Detect which cell encompasses the target text, then output its [x, y] center coordinate. 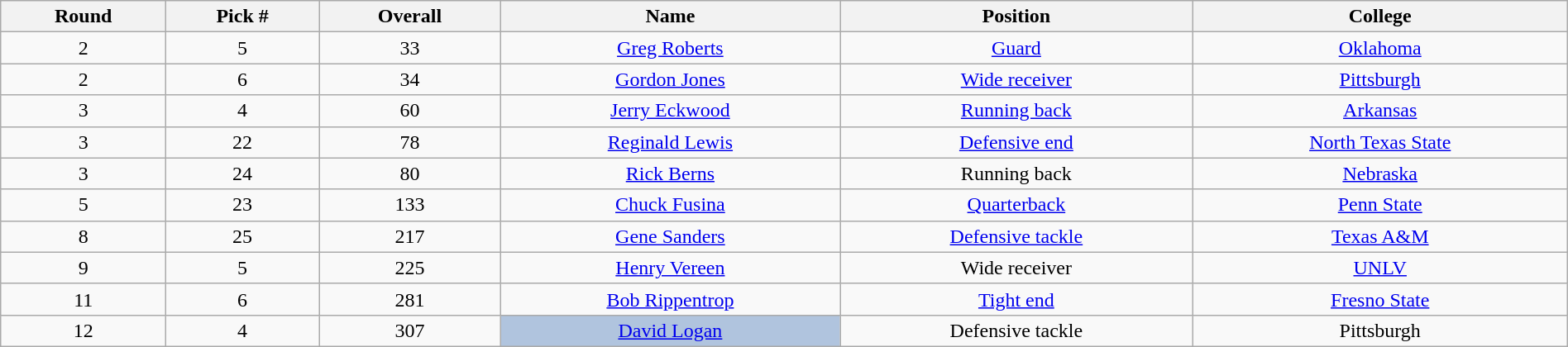
Chuck Fusina [670, 205]
78 [410, 142]
Nebraska [1379, 173]
33 [410, 48]
Texas A&M [1379, 236]
David Logan [670, 330]
Name [670, 17]
Rick Berns [670, 173]
60 [410, 111]
22 [243, 142]
Tight end [1017, 299]
9 [84, 268]
Round [84, 17]
Overall [410, 17]
24 [243, 173]
25 [243, 236]
Defensive end [1017, 142]
80 [410, 173]
34 [410, 79]
Arkansas [1379, 111]
307 [410, 330]
Reginald Lewis [670, 142]
Bob Rippentrop [670, 299]
Gene Sanders [670, 236]
Henry Vereen [670, 268]
Jerry Eckwood [670, 111]
Oklahoma [1379, 48]
225 [410, 268]
Pick # [243, 17]
College [1379, 17]
23 [243, 205]
281 [410, 299]
217 [410, 236]
Position [1017, 17]
Penn State [1379, 205]
Fresno State [1379, 299]
North Texas State [1379, 142]
Gordon Jones [670, 79]
8 [84, 236]
UNLV [1379, 268]
Guard [1017, 48]
133 [410, 205]
Quarterback [1017, 205]
12 [84, 330]
Greg Roberts [670, 48]
11 [84, 299]
